Search for the cell housing the specified text and yield its (X, Y) center coordinate. 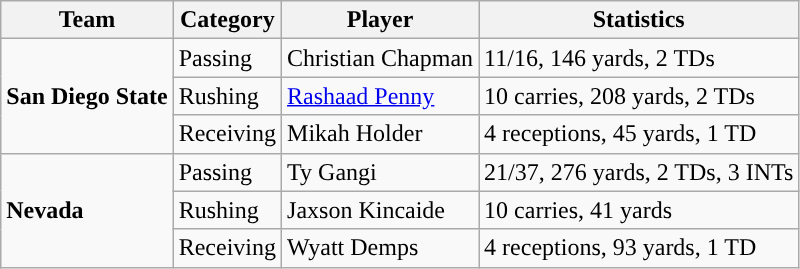
Ty Gangi (380, 172)
10 carries, 41 yards (639, 210)
Christian Chapman (380, 58)
Player (380, 20)
Team (87, 20)
11/16, 146 yards, 2 TDs (639, 58)
Jaxson Kincaide (380, 210)
Rashaad Penny (380, 96)
Mikah Holder (380, 134)
4 receptions, 45 yards, 1 TD (639, 134)
21/37, 276 yards, 2 TDs, 3 INTs (639, 172)
4 receptions, 93 yards, 1 TD (639, 248)
Statistics (639, 20)
10 carries, 208 yards, 2 TDs (639, 96)
Nevada (87, 210)
Category (227, 20)
Wyatt Demps (380, 248)
San Diego State (87, 96)
